Locate the cell with the specified text and output its (x, y) center coordinate. 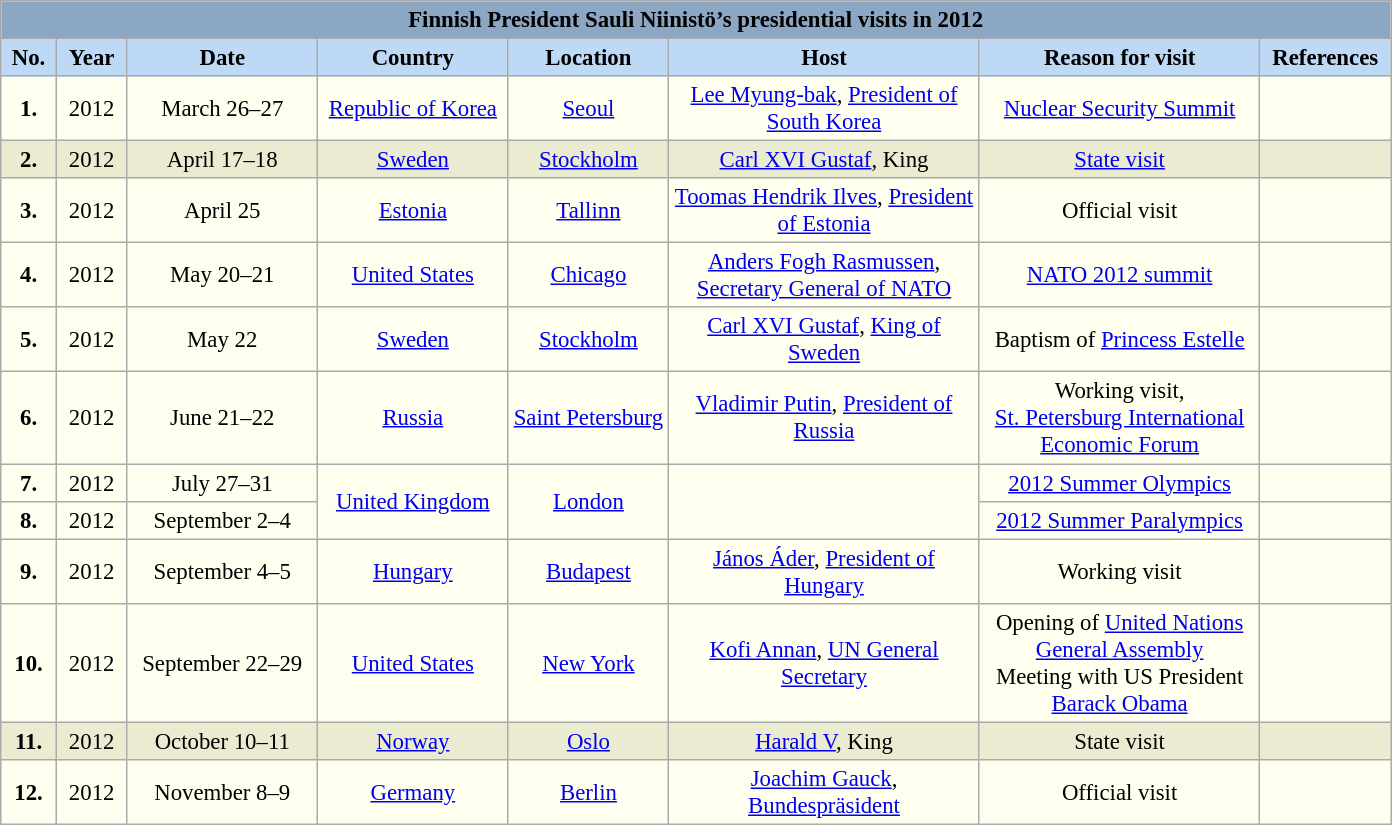
6. (29, 418)
March 26–27 (222, 108)
Budapest (588, 572)
Vladimir Putin, President of Russia (824, 418)
12. (29, 792)
Working visit,St. Petersburg International Economic Forum (1120, 418)
Joachim Gauck, Bundespräsident (824, 792)
Nuclear Security Summit (1120, 108)
2. (29, 160)
New York (588, 662)
NATO 2012 summit (1120, 276)
Seoul (588, 108)
Finnish President Sauli Niinistö’s presidential visits in 2012 (696, 20)
Reason for visit (1120, 58)
Hungary (414, 572)
Germany (414, 792)
November 8–9 (222, 792)
5. (29, 340)
Oslo (588, 741)
Chicago (588, 276)
10. (29, 662)
9. (29, 572)
Date (222, 58)
September 22–29 (222, 662)
Year (92, 58)
April 25 (222, 210)
Opening of United Nations General AssemblyMeeting with US President Barack Obama (1120, 662)
September 2–4 (222, 520)
Baptism of Princess Estelle (1120, 340)
4. (29, 276)
Harald V, King (824, 741)
Carl XVI Gustaf, King of Sweden (824, 340)
Tallinn (588, 210)
János Áder, President of Hungary (824, 572)
September 4–5 (222, 572)
Host (824, 58)
11. (29, 741)
8. (29, 520)
October 10–11 (222, 741)
Republic of Korea (414, 108)
Country (414, 58)
Norway (414, 741)
July 27–31 (222, 483)
No. (29, 58)
June 21–22 (222, 418)
Working visit (1120, 572)
May 20–21 (222, 276)
2012 Summer Paralympics (1120, 520)
Berlin (588, 792)
Toomas Hendrik Ilves, President of Estonia (824, 210)
Estonia (414, 210)
May 22 (222, 340)
2012 Summer Olympics (1120, 483)
United Kingdom (414, 502)
References (1326, 58)
1. (29, 108)
Location (588, 58)
Carl XVI Gustaf, King (824, 160)
7. (29, 483)
Russia (414, 418)
London (588, 502)
April 17–18 (222, 160)
Lee Myung-bak, President of South Korea (824, 108)
Saint Petersburg (588, 418)
Kofi Annan, UN General Secretary (824, 662)
Anders Fogh Rasmussen, Secretary General of NATO (824, 276)
3. (29, 210)
